Identify which cell holds the provided text, then report its (X, Y) central coordinate. 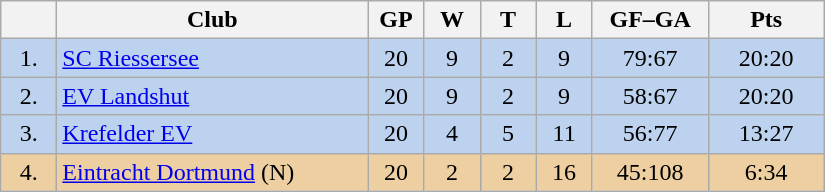
GF–GA (650, 20)
L (564, 20)
Pts (766, 20)
13:27 (766, 134)
4. (29, 172)
T (508, 20)
6:34 (766, 172)
45:108 (650, 172)
79:67 (650, 58)
W (452, 20)
4 (452, 134)
1. (29, 58)
EV Landshut (212, 96)
Eintracht Dortmund (N) (212, 172)
58:67 (650, 96)
56:77 (650, 134)
Club (212, 20)
GP (396, 20)
2. (29, 96)
11 (564, 134)
3. (29, 134)
5 (508, 134)
SC Riessersee (212, 58)
16 (564, 172)
Krefelder EV (212, 134)
